Scan for the cell matching the given text and deliver its [x, y] coordinate at center. 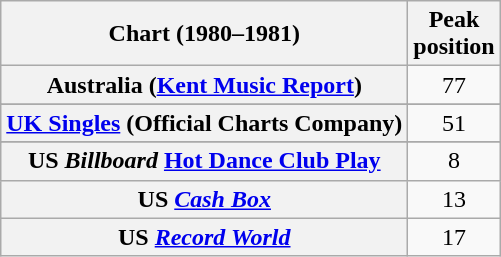
17 [454, 237]
US Record World [204, 237]
51 [454, 123]
77 [454, 85]
Australia (Kent Music Report) [204, 85]
8 [454, 161]
Peakposition [454, 34]
13 [454, 199]
US Billboard Hot Dance Club Play [204, 161]
UK Singles (Official Charts Company) [204, 123]
Chart (1980–1981) [204, 34]
US Cash Box [204, 199]
